Return the [x, y] coordinate for the center point of the cell that contains the specified text.  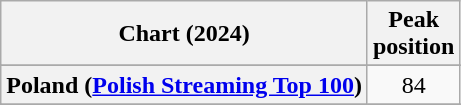
Poland (Polish Streaming Top 100) [184, 85]
Chart (2024) [184, 34]
Peakposition [413, 34]
84 [413, 85]
